Search for the cell housing the specified text and yield its [x, y] center coordinate. 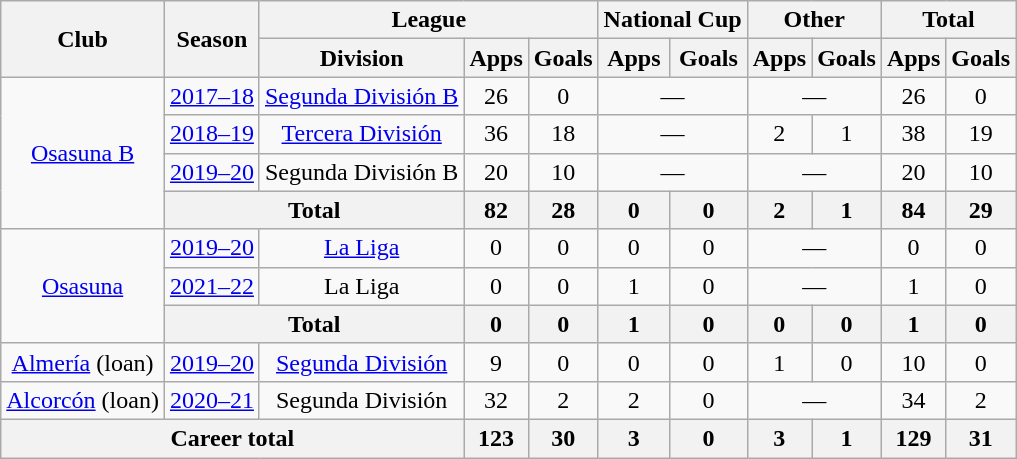
National Cup [672, 20]
30 [563, 438]
2017–18 [212, 96]
Osasuna B [83, 153]
Alcorcón (loan) [83, 400]
19 [981, 134]
123 [496, 438]
29 [981, 210]
Osasuna [83, 286]
Other [814, 20]
84 [913, 210]
Career total [232, 438]
2018–19 [212, 134]
31 [981, 438]
36 [496, 134]
Tercera División [361, 134]
28 [563, 210]
2020–21 [212, 400]
34 [913, 400]
Club [83, 39]
Season [212, 39]
82 [496, 210]
38 [913, 134]
Division [361, 58]
9 [496, 362]
32 [496, 400]
2021–22 [212, 286]
League [428, 20]
Almería (loan) [83, 362]
129 [913, 438]
18 [563, 134]
